Detect which cell encompasses the target text, then output its [x, y] center coordinate. 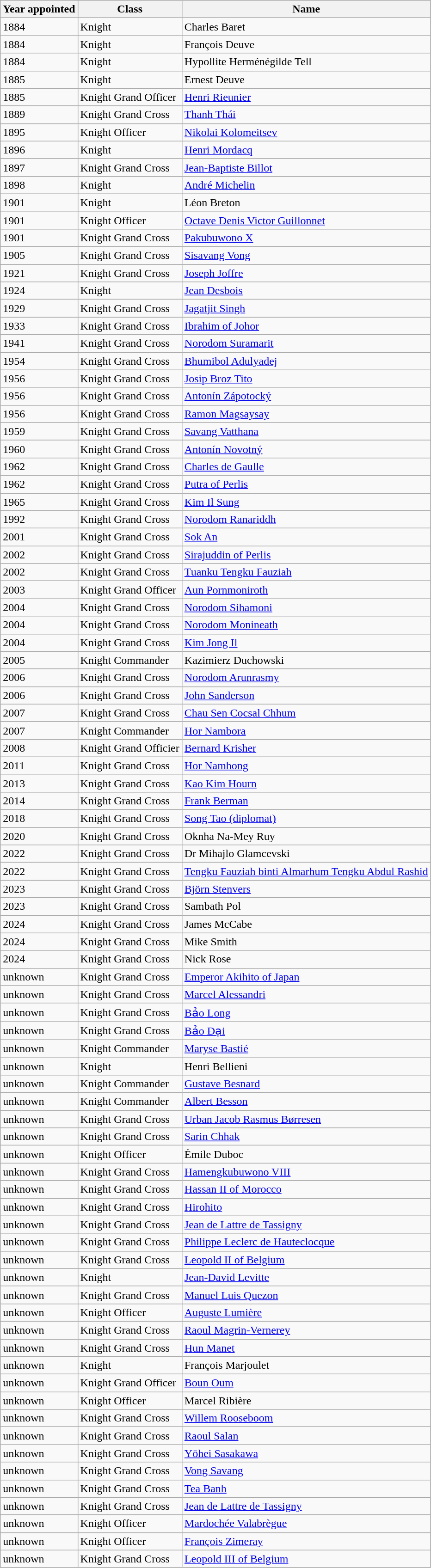
2013 [39, 784]
Pakubuwono X [306, 238]
Sok An [306, 537]
Maryse Bastié [306, 1048]
Emperor Akihito of Japan [306, 977]
Tuanku Tengku Fauziah [306, 572]
2005 [39, 660]
1905 [39, 256]
1933 [39, 326]
1924 [39, 291]
Bảo Đại [306, 1031]
Henri Rieunier [306, 97]
Joseph Joffre [306, 273]
François Zimeray [306, 1541]
Norodom Ranariddh [306, 520]
Sambath Pol [306, 906]
Sisavang Vong [306, 256]
Sarin Chhak [306, 1137]
Mardochée Valabrègue [306, 1524]
Gustave Besnard [306, 1084]
2011 [39, 766]
1898 [39, 185]
Jean-David Levitte [306, 1277]
Antonín Novotný [306, 449]
Charles de Gaulle [306, 466]
Bernard Krisher [306, 748]
Émile Duboc [306, 1154]
Chau Sen Cocsal Chhum [306, 713]
Mike Smith [306, 942]
Raoul Magrin-Vernerey [306, 1330]
1992 [39, 520]
2020 [39, 836]
Knight Grand Officier [129, 748]
Hassan II of Morocco [306, 1189]
1895 [39, 132]
Jean Desbois [306, 291]
Norodom Arunrasmy [306, 678]
Hirohito [306, 1207]
Marcel Alessandri [306, 994]
Frank Berman [306, 801]
1941 [39, 343]
Leopold II of Belgium [306, 1260]
Boun Oum [306, 1383]
Josip Broz Tito [306, 379]
Name [306, 9]
Norodom Sihamoni [306, 607]
Jean-Baptiste Billot [306, 167]
Norodom Monineath [306, 625]
Hun Manet [306, 1347]
Raoul Salan [306, 1436]
Kim Il Sung [306, 502]
Ernest Deuve [306, 80]
Tengku Fauziah binti Almarhum Tengku Abdul Rashid [306, 871]
Putra of Perlis [306, 484]
Henri Bellieni [306, 1066]
Hypollite Herménégilde Tell [306, 62]
François Marjoulet [306, 1366]
Savang Vatthana [306, 431]
Sirajuddin of Perlis [306, 555]
Ibrahim of Johor [306, 326]
1929 [39, 308]
Bảo Long [306, 1012]
2003 [39, 590]
Willem Rooseboom [306, 1418]
1960 [39, 449]
Charles Baret [306, 27]
Class [129, 9]
Kao Kim Hourn [306, 784]
1897 [39, 167]
Björn Stenvers [306, 889]
Urban Jacob Rasmus Børresen [306, 1119]
James McCabe [306, 924]
Hor Nambora [306, 730]
Nick Rose [306, 959]
1921 [39, 273]
Dr Mihajlo Glamcevski [306, 854]
Octave Denis Victor Guillonnet [306, 220]
2008 [39, 748]
1889 [39, 115]
Yōhei Sasakawa [306, 1453]
Auguste Lumière [306, 1312]
Hor Namhong [306, 766]
Léon Breton [306, 202]
Oknha Na-Mey Ruy [306, 836]
André Michelin [306, 185]
Antonín Zápotocký [306, 396]
Kim Jong Il [306, 643]
Leopold III of Belgium [306, 1559]
Manuel Luis Quezon [306, 1295]
Year appointed [39, 9]
2001 [39, 537]
Henri Mordacq [306, 150]
Kazimierz Duchowski [306, 660]
1965 [39, 502]
Philippe Leclerc de Hauteclocque [306, 1242]
Jagatjit Singh [306, 308]
Thanh Thái [306, 115]
2018 [39, 819]
Norodom Suramarit [306, 343]
Albert Besson [306, 1102]
Vong Savang [306, 1471]
François Deuve [306, 44]
2014 [39, 801]
1954 [39, 361]
1959 [39, 431]
Nikolai Kolomeitsev [306, 132]
Tea Banh [306, 1488]
Ramon Magsaysay [306, 414]
Marcel Ribière [306, 1401]
Song Tao (diplomat) [306, 819]
Aun Pornmoniroth [306, 590]
Hamengkubuwono VIII [306, 1172]
John Sanderson [306, 695]
Bhumibol Adulyadej [306, 361]
1896 [39, 150]
